Search for the cell housing the specified text and yield its (X, Y) center coordinate. 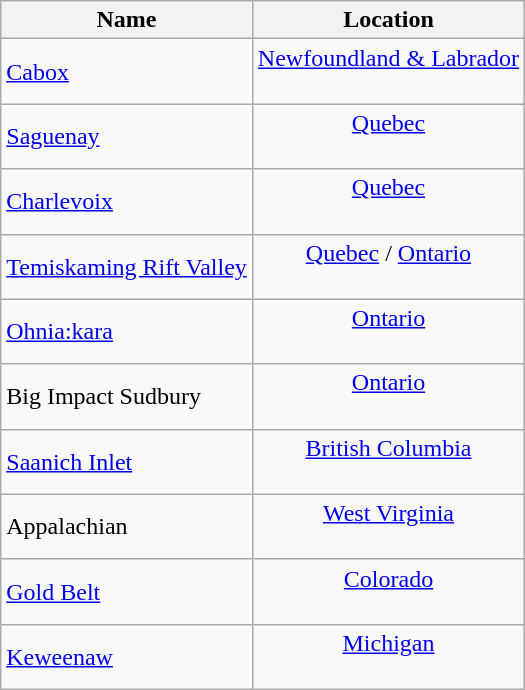
Saanich Inlet (127, 462)
Cabox (127, 72)
Newfoundland & Labrador (388, 72)
Charlevoix (127, 202)
Location (388, 20)
West Virginia (388, 526)
Colorado (388, 592)
Saguenay (127, 136)
Michigan (388, 656)
Big Impact Sudbury (127, 396)
Quebec / Ontario (388, 266)
Temiskaming Rift Valley (127, 266)
Name (127, 20)
Ohnia:kara (127, 332)
Keweenaw (127, 656)
British Columbia (388, 462)
Appalachian (127, 526)
Gold Belt (127, 592)
